From the cell containing the given text, extract its center point as [X, Y] coordinate. 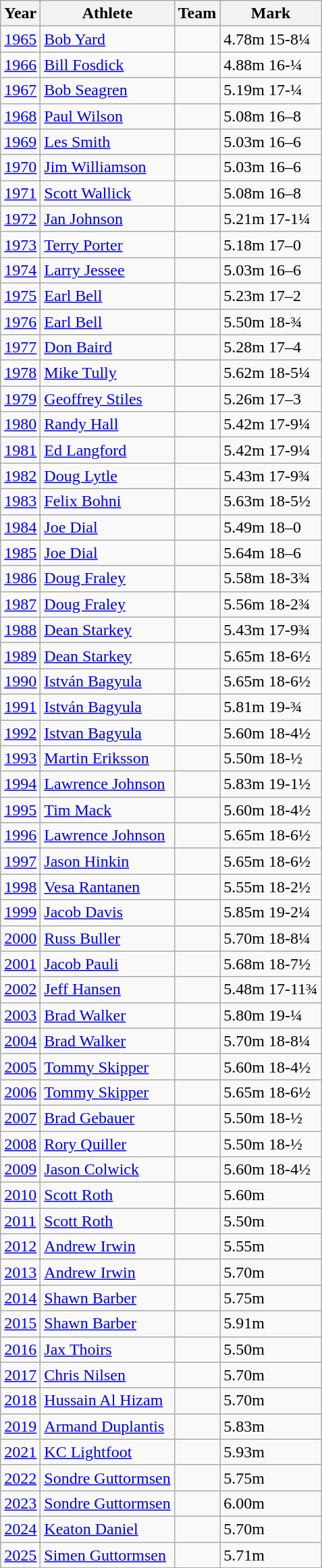
1970 [20, 167]
1977 [20, 348]
Chris Nilsen [107, 1375]
Les Smith [107, 142]
5.55m [271, 1247]
Armand Duplantis [107, 1426]
Bob Yard [107, 39]
5.64m 18–6 [271, 553]
1988 [20, 630]
5.81m 19-¾ [271, 707]
Keaton Daniel [107, 1529]
2002 [20, 990]
1985 [20, 553]
1978 [20, 373]
1969 [20, 142]
2019 [20, 1426]
5.28m 17–4 [271, 348]
Jason Colwick [107, 1170]
Istvan Bagyula [107, 732]
1976 [20, 322]
5.18m 17–0 [271, 244]
2003 [20, 1015]
5.21m 17-1¼ [271, 219]
5.80m 19-¼ [271, 1015]
Randy Hall [107, 425]
2016 [20, 1349]
1992 [20, 732]
2021 [20, 1452]
2023 [20, 1503]
5.60m [271, 1195]
Mark [271, 13]
2014 [20, 1298]
Jacob Davis [107, 913]
5.26m 17–3 [271, 399]
5.68m 18-7½ [271, 964]
Bill Fosdick [107, 65]
KC Lightfoot [107, 1452]
1990 [20, 681]
Russ Buller [107, 938]
1995 [20, 810]
Doug Lytle [107, 476]
Brad Gebauer [107, 1118]
5.56m 18-2¾ [271, 604]
4.88m 16-¼ [271, 65]
1979 [20, 399]
5.50m 18-¾ [271, 322]
5.49m 18–0 [271, 527]
5.63m 18-5½ [271, 502]
Larry Jessee [107, 270]
Jim Williamson [107, 167]
5.19m 17-¼ [271, 90]
2009 [20, 1170]
5.23m 17–2 [271, 296]
5.62m 18-5¼ [271, 373]
2011 [20, 1221]
Bob Seagren [107, 90]
1965 [20, 39]
5.55m 18-2½ [271, 887]
5.83m 19-1½ [271, 784]
1982 [20, 476]
2006 [20, 1092]
Athlete [107, 13]
1981 [20, 450]
1989 [20, 655]
2008 [20, 1144]
1968 [20, 116]
1967 [20, 90]
2004 [20, 1041]
2012 [20, 1247]
1973 [20, 244]
Hussain Al Hizam [107, 1401]
1993 [20, 759]
4.78m 15-8¼ [271, 39]
2015 [20, 1324]
1986 [20, 578]
Terry Porter [107, 244]
Felix Bohni [107, 502]
5.71m [271, 1555]
1999 [20, 913]
1991 [20, 707]
2018 [20, 1401]
5.85m 19-2¼ [271, 913]
2017 [20, 1375]
1997 [20, 861]
Paul Wilson [107, 116]
5.91m [271, 1324]
5.58m 18-3¾ [271, 578]
Don Baird [107, 348]
Team [197, 13]
Vesa Rantanen [107, 887]
Jeff Hansen [107, 990]
6.00m [271, 1503]
1974 [20, 270]
Jacob Pauli [107, 964]
5.83m [271, 1426]
2007 [20, 1118]
1984 [20, 527]
1983 [20, 502]
Year [20, 13]
5.48m 17-11¾ [271, 990]
Ed Langford [107, 450]
Martin Eriksson [107, 759]
2000 [20, 938]
Simen Guttormsen [107, 1555]
Jan Johnson [107, 219]
1998 [20, 887]
2001 [20, 964]
1996 [20, 836]
Rory Quiller [107, 1144]
2005 [20, 1066]
1980 [20, 425]
Mike Tully [107, 373]
2022 [20, 1478]
1966 [20, 65]
2024 [20, 1529]
1971 [20, 193]
5.93m [271, 1452]
2013 [20, 1272]
Tim Mack [107, 810]
1994 [20, 784]
Jax Thoirs [107, 1349]
Geoffrey Stiles [107, 399]
1987 [20, 604]
1975 [20, 296]
2025 [20, 1555]
1972 [20, 219]
2010 [20, 1195]
Scott Wallick [107, 193]
Jason Hinkin [107, 861]
